For the text-containing cell, return its midpoint in [x, y] coordinate format. 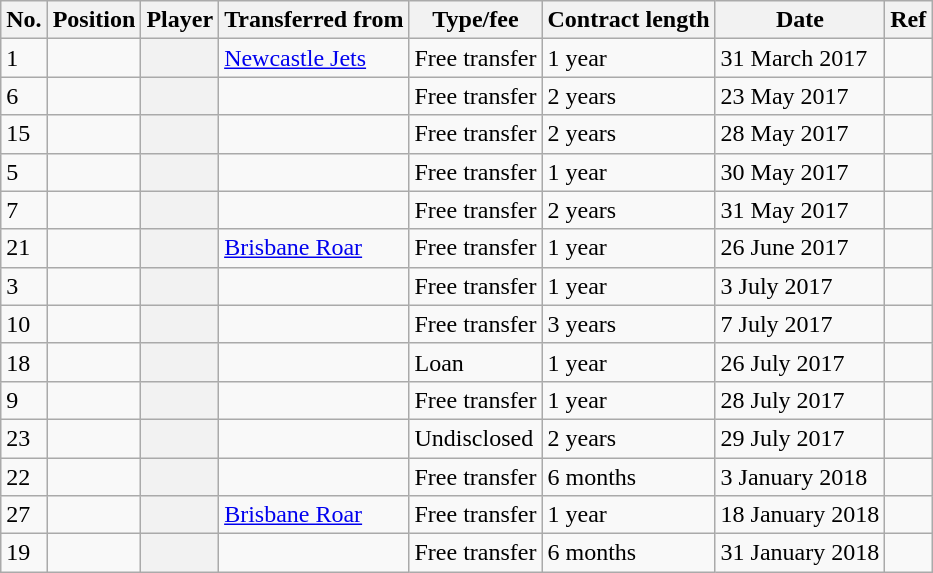
3 January 2018 [800, 477]
26 July 2017 [800, 362]
21 [24, 248]
No. [24, 20]
1 [24, 58]
7 [24, 210]
Type/fee [476, 20]
Newcastle Jets [314, 58]
30 May 2017 [800, 172]
Position [94, 20]
23 May 2017 [800, 96]
29 July 2017 [800, 438]
Loan [476, 362]
3 years [628, 324]
3 [24, 286]
Transferred from [314, 20]
15 [24, 134]
Undisclosed [476, 438]
5 [24, 172]
28 July 2017 [800, 400]
26 June 2017 [800, 248]
23 [24, 438]
Player [180, 20]
3 July 2017 [800, 286]
10 [24, 324]
27 [24, 515]
28 May 2017 [800, 134]
18 January 2018 [800, 515]
19 [24, 553]
9 [24, 400]
31 March 2017 [800, 58]
6 [24, 96]
7 July 2017 [800, 324]
Date [800, 20]
31 May 2017 [800, 210]
18 [24, 362]
Ref [908, 20]
Contract length [628, 20]
31 January 2018 [800, 553]
22 [24, 477]
